Identify which cell holds the provided text, then report its (X, Y) central coordinate. 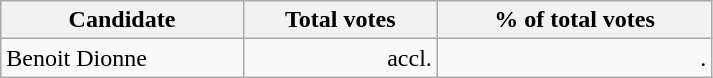
accl. (340, 58)
Benoit Dionne (122, 58)
Total votes (340, 20)
% of total votes (574, 20)
Candidate (122, 20)
. (574, 58)
